Search for the cell housing the specified text and yield its [X, Y] center coordinate. 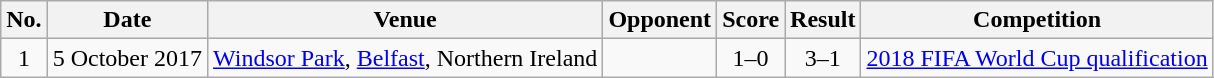
2018 FIFA World Cup qualification [1037, 58]
1–0 [751, 58]
Venue [406, 20]
Windsor Park, Belfast, Northern Ireland [406, 58]
Result [823, 20]
Opponent [660, 20]
Competition [1037, 20]
Date [127, 20]
1 [24, 58]
5 October 2017 [127, 58]
No. [24, 20]
3–1 [823, 58]
Score [751, 20]
